Return (X, Y) of the center of cell containing provided text 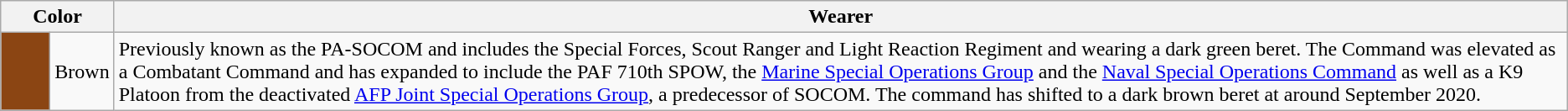
Brown (82, 71)
Wearer (841, 17)
Color (57, 17)
